Extract the (X, Y) coordinate from the center of the cell holding the provided text.  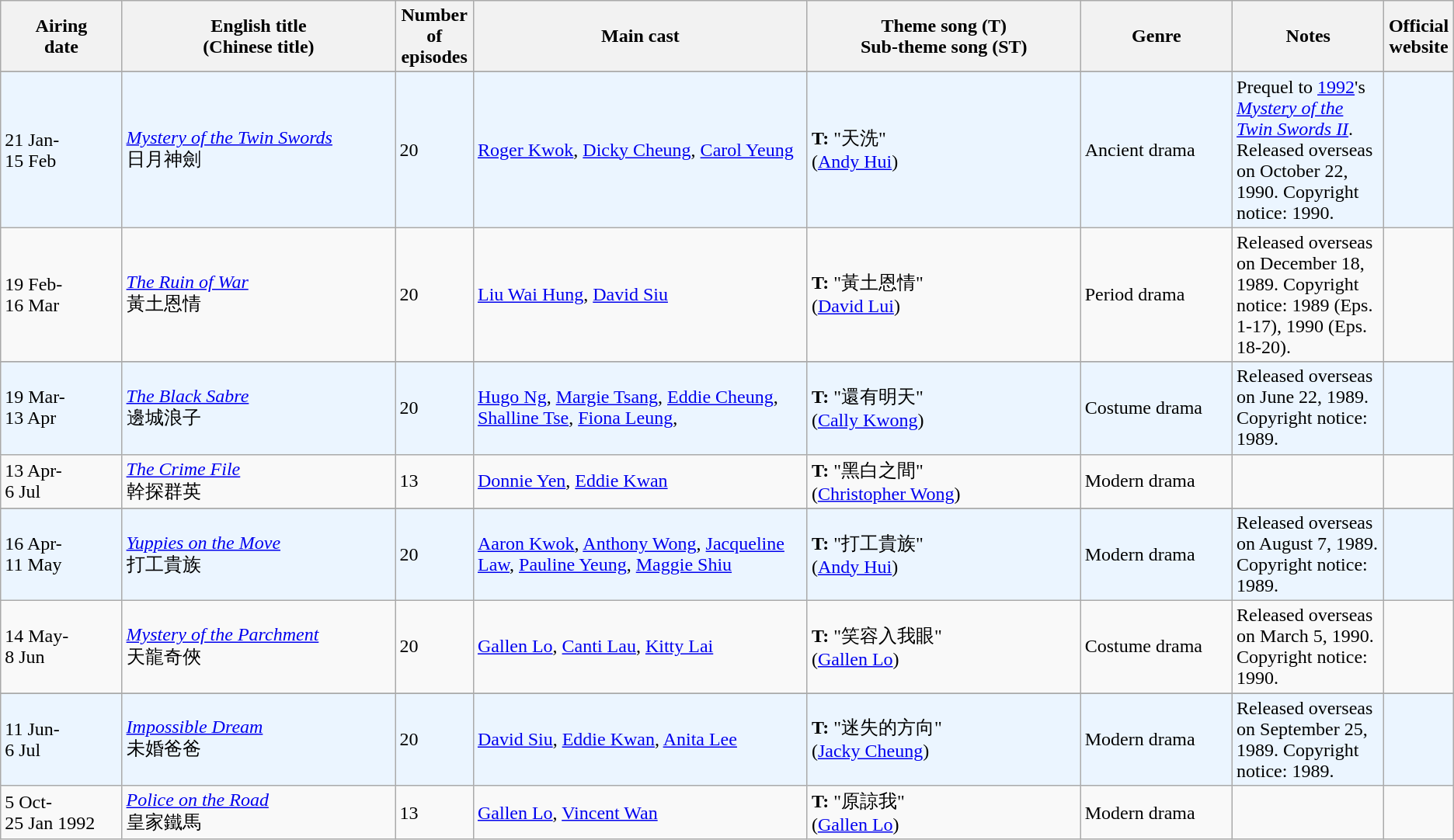
Impossible Dream 未婚爸爸 (259, 739)
The Ruin of War 黃土恩情 (259, 295)
5 Oct- 25 Jan 1992 (61, 813)
Period drama (1156, 295)
Genre (1156, 36)
Released overseas on June 22, 1989. Copyright notice: 1989. (1308, 408)
Mystery of the Twin Swords 日月神劍 (259, 150)
Donnie Yen, Eddie Kwan (640, 481)
Gallen Lo, Canti Lau, Kitty Lai (640, 647)
T: "笑容入我眼" (Gallen Lo) (944, 647)
The Black Sabre 邊城浪子 (259, 408)
T: "原諒我" (Gallen Lo) (944, 813)
Gallen Lo, Vincent Wan (640, 813)
David Siu, Eddie Kwan, Anita Lee (640, 739)
Main cast (640, 36)
T: "黑白之間" (Christopher Wong) (944, 481)
Released overseas on August 7, 1989. Copyright notice: 1989. (1308, 554)
19 Mar- 13 Apr (61, 408)
T: "黃土恩情" (David Lui) (944, 295)
Ancient drama (1156, 150)
Liu Wai Hung, David Siu (640, 295)
T: "還有明天" (Cally Kwong) (944, 408)
T: "迷失的方向" (Jacky Cheung) (944, 739)
21 Jan- 15 Feb (61, 150)
Prequel to 1992's Mystery of the Twin Swords II. Released overseas on October 22, 1990. Copyright notice: 1990. (1308, 150)
13 Apr- 6 Jul (61, 481)
Aaron Kwok, Anthony Wong, Jacqueline Law, Pauline Yeung, Maggie Shiu (640, 554)
Released overseas on September 25, 1989. Copyright notice: 1989. (1308, 739)
Number of episodes (435, 36)
11 Jun- 6 Jul (61, 739)
English title (Chinese title) (259, 36)
T: "天洗" (Andy Hui) (944, 150)
Yuppies on the Move 打工貴族 (259, 554)
Theme song (T) Sub-theme song (ST) (944, 36)
The Crime File 幹探群英 (259, 481)
Airingdate (61, 36)
Police on the Road 皇家鐵馬 (259, 813)
14 May- 8 Jun (61, 647)
Mystery of the Parchment 天龍奇俠 (259, 647)
Notes (1308, 36)
Roger Kwok, Dicky Cheung, Carol Yeung (640, 150)
Hugo Ng, Margie Tsang, Eddie Cheung, Shalline Tse, Fiona Leung, (640, 408)
T: "打工貴族" (Andy Hui) (944, 554)
19 Feb- 16 Mar (61, 295)
Released overseas on March 5, 1990. Copyright notice: 1990. (1308, 647)
16 Apr- 11 May (61, 554)
Released overseas on December 18, 1989. Copyright notice: 1989 (Eps. 1-17), 1990 (Eps. 18-20). (1308, 295)
Official website (1418, 36)
